Output the (x, y) coordinate of the center of the cell containing the given text.  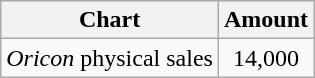
Oricon physical sales (110, 58)
Amount (266, 20)
14,000 (266, 58)
Chart (110, 20)
